Pinpoint the cell where the given text exists, returning its [x, y] midpoint coordinate. 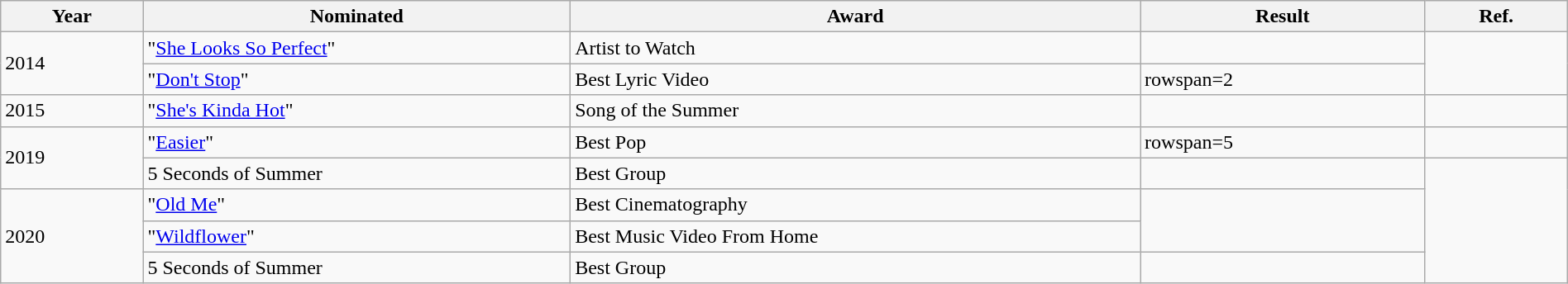
"She's Kinda Hot" [357, 111]
Best Lyric Video [855, 79]
2015 [72, 111]
2014 [72, 64]
"She Looks So Perfect" [357, 48]
Nominated [357, 17]
2019 [72, 158]
Song of the Summer [855, 111]
Best Music Video From Home [855, 236]
Artist to Watch [855, 48]
Best Pop [855, 142]
"Easier" [357, 142]
"Don't Stop" [357, 79]
Award [855, 17]
2020 [72, 236]
rowspan=2 [1283, 79]
Best Cinematography [855, 205]
Result [1283, 17]
"Wildflower" [357, 236]
"Old Me" [357, 205]
Year [72, 17]
Ref. [1496, 17]
rowspan=5 [1283, 142]
